Extract the (x, y) coordinate from the center of the cell holding the provided text.  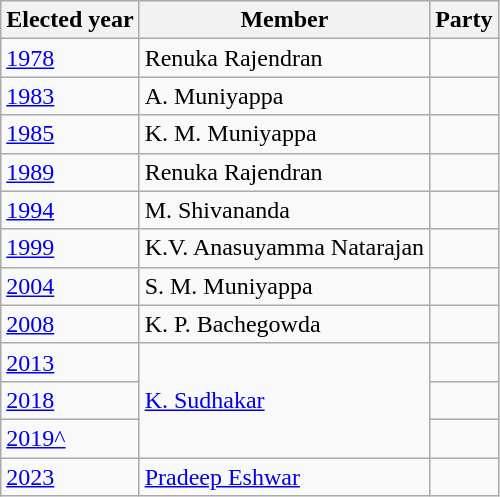
2013 (70, 362)
2019^ (70, 438)
Pradeep Eshwar (284, 477)
1989 (70, 172)
S. M. Muniyappa (284, 286)
K.V. Anasuyamma Natarajan (284, 248)
A. Muniyappa (284, 96)
1994 (70, 210)
1985 (70, 134)
M. Shivananda (284, 210)
Elected year (70, 20)
Party (464, 20)
2008 (70, 324)
1983 (70, 96)
K. Sudhakar (284, 400)
2004 (70, 286)
Member (284, 20)
K. P. Bachegowda (284, 324)
2023 (70, 477)
2018 (70, 400)
K. M. Muniyappa (284, 134)
1978 (70, 58)
1999 (70, 248)
